For the text-containing cell, return its midpoint in [x, y] coordinate format. 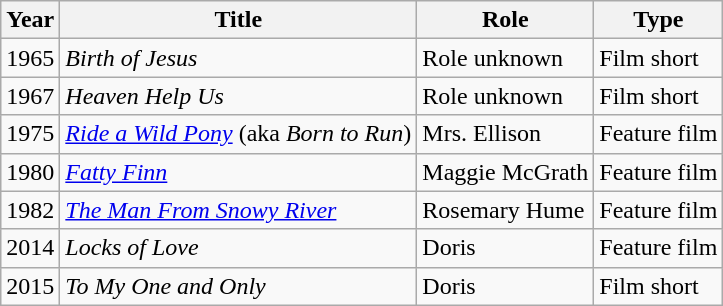
2015 [30, 286]
Type [658, 20]
Role [506, 20]
1967 [30, 96]
Fatty Finn [238, 172]
1980 [30, 172]
1982 [30, 210]
Maggie McGrath [506, 172]
Ride a Wild Pony (aka Born to Run) [238, 134]
The Man From Snowy River [238, 210]
Birth of Jesus [238, 58]
To My One and Only [238, 286]
Rosemary Hume [506, 210]
Title [238, 20]
Heaven Help Us [238, 96]
2014 [30, 248]
1965 [30, 58]
1975 [30, 134]
Mrs. Ellison [506, 134]
Locks of Love [238, 248]
Year [30, 20]
